Provide the (X, Y) coordinate of the cell's center where the given text is located.  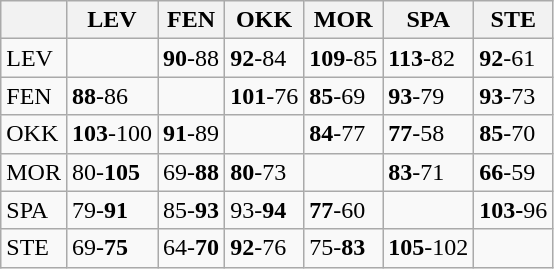
90-88 (192, 58)
85-70 (514, 134)
69-88 (192, 172)
103-100 (112, 134)
92-61 (514, 58)
88-86 (112, 96)
92-76 (264, 248)
103-96 (514, 210)
66-59 (514, 172)
92-84 (264, 58)
84-77 (344, 134)
83-71 (428, 172)
91-89 (192, 134)
64-70 (192, 248)
85-93 (192, 210)
85-69 (344, 96)
93-73 (514, 96)
93-94 (264, 210)
75-83 (344, 248)
80-73 (264, 172)
79-91 (112, 210)
105-102 (428, 248)
113-82 (428, 58)
101-76 (264, 96)
69-75 (112, 248)
77-60 (344, 210)
93-79 (428, 96)
77-58 (428, 134)
80-105 (112, 172)
109-85 (344, 58)
